Capture the cell that displays the provided text and extract its [X, Y] central coordinate. 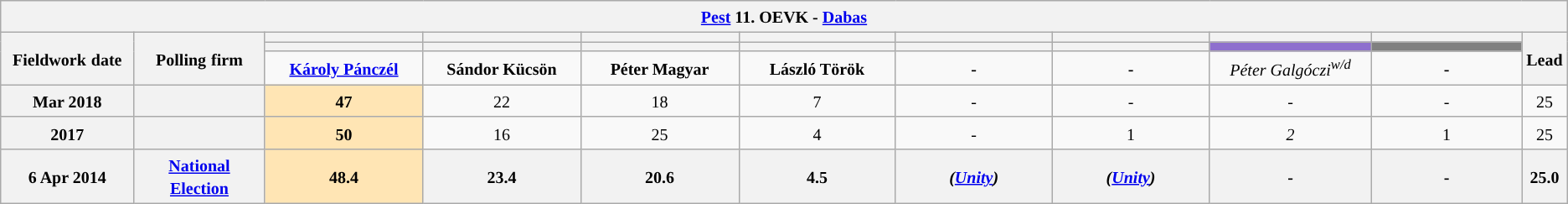
6 Apr 2014 [67, 176]
2017 [67, 133]
Fieldwork date [67, 59]
Károly Pánczél [343, 68]
Pest 11. OEVK - Dabas [784, 17]
48.4 [343, 176]
Lead [1545, 59]
László Török [818, 68]
Mar 2018 [67, 101]
Péter Magyar [660, 68]
4 [818, 133]
22 [502, 101]
Polling firm [199, 59]
50 [343, 133]
47 [343, 101]
16 [502, 133]
7 [818, 101]
18 [660, 101]
Sándor Kücsön [502, 68]
4.5 [818, 176]
25.0 [1545, 176]
National Election [199, 176]
23.4 [502, 176]
Péter Galgócziw/d [1291, 68]
2 [1291, 133]
20.6 [660, 176]
